Return the [x, y] coordinate for the center point of the cell that contains the specified text.  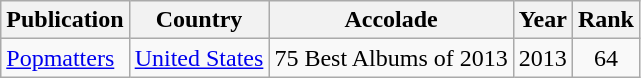
United States [199, 58]
75 Best Albums of 2013 [391, 58]
Year [542, 20]
Popmatters [65, 58]
Publication [65, 20]
2013 [542, 58]
Rank [606, 20]
Accolade [391, 20]
64 [606, 58]
Country [199, 20]
